Capture the cell that displays the provided text and extract its [x, y] central coordinate. 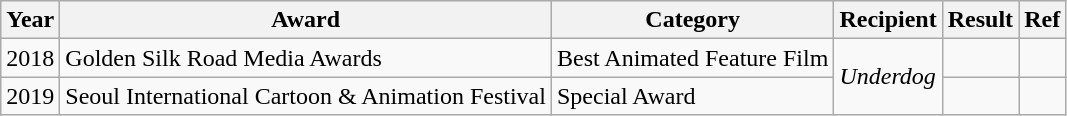
Recipient [888, 20]
Special Award [692, 96]
Result [980, 20]
Underdog [888, 77]
Award [306, 20]
Year [30, 20]
2018 [30, 58]
Ref [1042, 20]
Category [692, 20]
Seoul International Cartoon & Animation Festival [306, 96]
2019 [30, 96]
Golden Silk Road Media Awards [306, 58]
Best Animated Feature Film [692, 58]
